Return [x, y] of the center of cell containing provided text 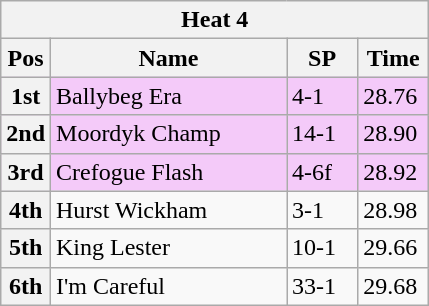
4-1 [322, 96]
Hurst Wickham [169, 210]
I'm Careful [169, 286]
Time [394, 58]
Ballybeg Era [169, 96]
5th [26, 248]
28.98 [394, 210]
6th [26, 286]
Heat 4 [215, 20]
Name [169, 58]
33-1 [322, 286]
28.76 [394, 96]
3rd [26, 172]
28.90 [394, 134]
14-1 [322, 134]
Pos [26, 58]
Moordyk Champ [169, 134]
4th [26, 210]
Crefogue Flash [169, 172]
1st [26, 96]
4-6f [322, 172]
29.68 [394, 286]
2nd [26, 134]
3-1 [322, 210]
29.66 [394, 248]
King Lester [169, 248]
SP [322, 58]
10-1 [322, 248]
28.92 [394, 172]
